Output the [X, Y] coordinate of the center of the cell containing the given text.  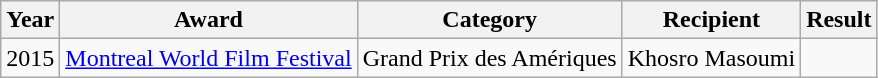
Year [30, 20]
Category [490, 20]
Result [839, 20]
Grand Prix des Amériques [490, 58]
2015 [30, 58]
Award [208, 20]
Recipient [711, 20]
Montreal World Film Festival [208, 58]
Khosro Masoumi [711, 58]
